Return (X, Y) of the center of cell containing provided text 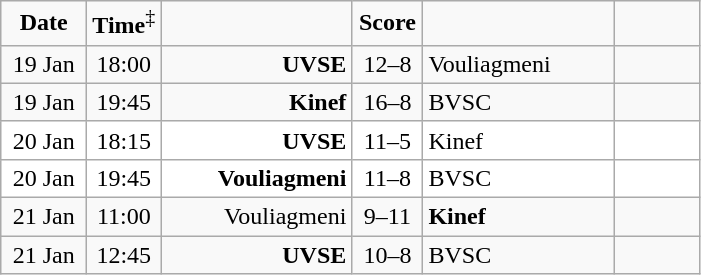
Score (388, 24)
Date (44, 24)
11–5 (388, 140)
18:00 (124, 64)
12:45 (124, 255)
11–8 (388, 178)
10–8 (388, 255)
Time‡ (124, 24)
9–11 (388, 217)
16–8 (388, 102)
12–8 (388, 64)
18:15 (124, 140)
11:00 (124, 217)
